Provide the (X, Y) coordinate of the cell's center where the given text is located.  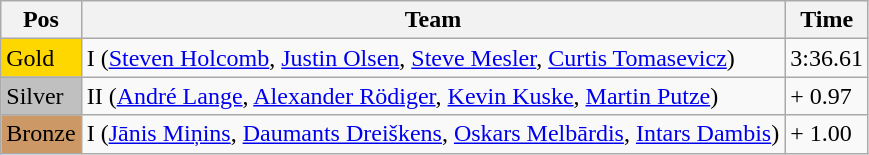
3:36.61 (827, 58)
Silver (41, 96)
Pos (41, 20)
II (André Lange, Alexander Rödiger, Kevin Kuske, Martin Putze) (433, 96)
+ 1.00 (827, 134)
+ 0.97 (827, 96)
Time (827, 20)
Gold (41, 58)
I (Jānis Miņins, Daumants Dreiškens, Oskars Melbārdis, Intars Dambis) (433, 134)
Bronze (41, 134)
I (Steven Holcomb, Justin Olsen, Steve Mesler, Curtis Tomasevicz) (433, 58)
Team (433, 20)
